Detect which cell encompasses the target text, then output its [x, y] center coordinate. 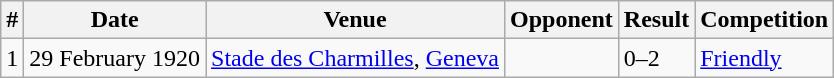
Date [115, 20]
Friendly [764, 58]
Result [656, 20]
Stade des Charmilles, Geneva [356, 58]
Competition [764, 20]
# [12, 20]
Venue [356, 20]
0–2 [656, 58]
1 [12, 58]
29 February 1920 [115, 58]
Opponent [562, 20]
